Return the [x, y] coordinate for the center point of the cell that contains the specified text.  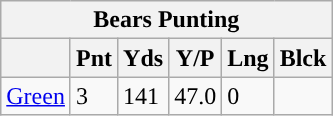
3 [94, 96]
47.0 [196, 96]
Y/P [196, 58]
Lng [248, 58]
Green [36, 96]
Bears Punting [166, 20]
141 [144, 96]
Pnt [94, 58]
Yds [144, 58]
0 [248, 96]
Blck [303, 58]
